From the cell containing the given text, extract its center point as [X, Y] coordinate. 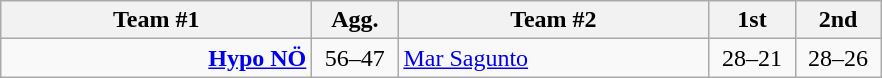
28–26 [838, 58]
Mar Sagunto [554, 58]
28–21 [752, 58]
Team #2 [554, 20]
Team #1 [156, 20]
1st [752, 20]
Agg. [355, 20]
Hypo NÖ [156, 58]
56–47 [355, 58]
2nd [838, 20]
